Scan for the cell matching the given text and deliver its [X, Y] coordinate at center. 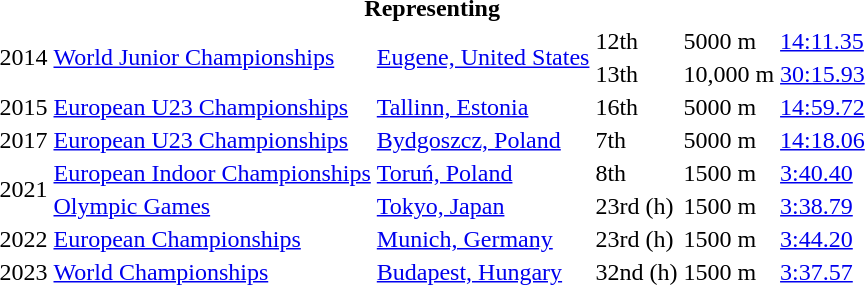
10,000 m [729, 74]
7th [636, 140]
Tokyo, Japan [483, 206]
Toruń, Poland [483, 173]
World Junior Championships [212, 58]
European Championships [212, 239]
Olympic Games [212, 206]
European Indoor Championships [212, 173]
Tallinn, Estonia [483, 107]
12th [636, 41]
Eugene, United States [483, 58]
13th [636, 74]
Bydgoszcz, Poland [483, 140]
Munich, Germany [483, 239]
16th [636, 107]
8th [636, 173]
